Find where the given text appears and provide that cell's center as [x, y] coordinate. 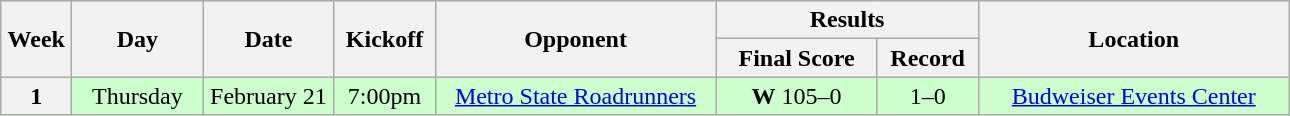
Record [928, 58]
Day [138, 39]
W 105–0 [796, 96]
Kickoff [384, 39]
Date [268, 39]
Metro State Roadrunners [576, 96]
Results [847, 20]
February 21 [268, 96]
7:00pm [384, 96]
Location [1134, 39]
Opponent [576, 39]
Week [36, 39]
Final Score [796, 58]
1 [36, 96]
Thursday [138, 96]
Budweiser Events Center [1134, 96]
1–0 [928, 96]
